Extract the [x, y] coordinate from the center of the cell holding the provided text.  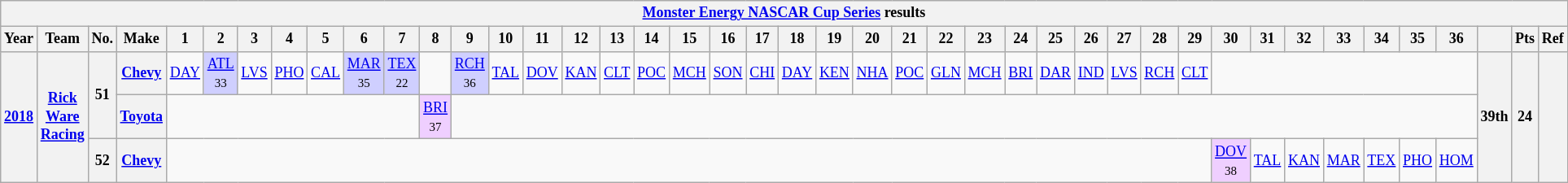
8 [436, 39]
13 [617, 39]
RCH [1160, 73]
7 [402, 39]
KEN [835, 73]
SON [727, 73]
16 [727, 39]
22 [946, 39]
BRI37 [436, 117]
25 [1056, 39]
TEX22 [402, 73]
2018 [20, 117]
Year [20, 39]
Make [142, 39]
CHI [762, 73]
18 [797, 39]
CAL [325, 73]
14 [652, 39]
4 [290, 39]
28 [1160, 39]
36 [1457, 39]
DAR [1056, 73]
31 [1267, 39]
TEX [1382, 160]
3 [254, 39]
ATL33 [221, 73]
29 [1195, 39]
52 [103, 160]
Monster Energy NASCAR Cup Series results [784, 13]
33 [1343, 39]
DOV [542, 73]
GLN [946, 73]
6 [364, 39]
26 [1090, 39]
2 [221, 39]
15 [689, 39]
MAR [1343, 160]
NHA [872, 73]
20 [872, 39]
9 [470, 39]
10 [505, 39]
12 [581, 39]
51 [103, 94]
BRI [1020, 73]
RCH36 [470, 73]
1 [185, 39]
Rick Ware Racing [62, 117]
34 [1382, 39]
21 [910, 39]
Ref [1553, 39]
DOV38 [1231, 160]
5 [325, 39]
MAR35 [364, 73]
Team [62, 39]
30 [1231, 39]
39th [1494, 117]
19 [835, 39]
17 [762, 39]
27 [1125, 39]
35 [1417, 39]
Toyota [142, 117]
11 [542, 39]
No. [103, 39]
23 [985, 39]
HOM [1457, 160]
32 [1304, 39]
IND [1090, 73]
Pts [1525, 39]
